Extract the (X, Y) coordinate from the center of the cell holding the provided text.  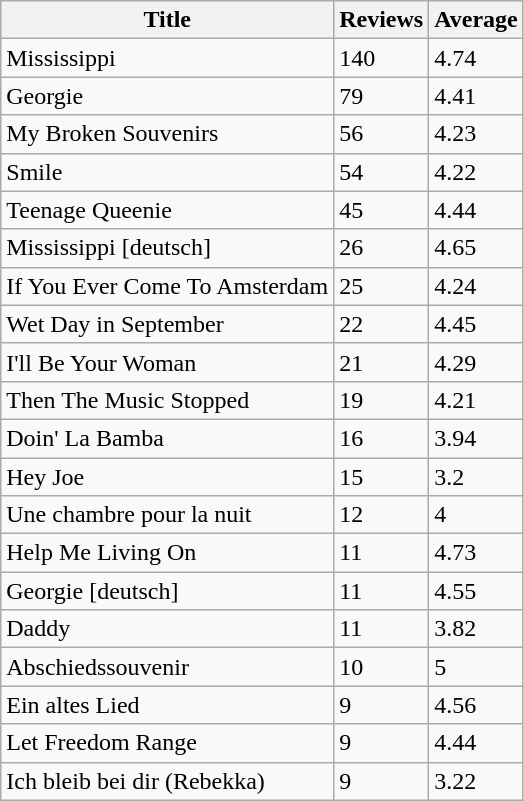
4.41 (476, 96)
4.55 (476, 591)
10 (382, 667)
15 (382, 477)
Wet Day in September (168, 324)
3.2 (476, 477)
22 (382, 324)
Teenage Queenie (168, 210)
Une chambre pour la nuit (168, 515)
Ich bleib bei dir (Rebekka) (168, 781)
4.23 (476, 134)
If You Ever Come To Amsterdam (168, 286)
3.82 (476, 629)
79 (382, 96)
4.29 (476, 362)
21 (382, 362)
3.94 (476, 438)
Then The Music Stopped (168, 400)
I'll Be Your Woman (168, 362)
16 (382, 438)
4.56 (476, 705)
19 (382, 400)
26 (382, 248)
54 (382, 172)
Hey Joe (168, 477)
5 (476, 667)
45 (382, 210)
4.73 (476, 553)
140 (382, 58)
25 (382, 286)
Smile (168, 172)
4 (476, 515)
3.22 (476, 781)
4.22 (476, 172)
Average (476, 20)
Title (168, 20)
Ein altes Lied (168, 705)
My Broken Souvenirs (168, 134)
Daddy (168, 629)
Georgie [deutsch] (168, 591)
Mississippi [deutsch] (168, 248)
56 (382, 134)
Doin' La Bamba (168, 438)
4.65 (476, 248)
Reviews (382, 20)
4.45 (476, 324)
4.24 (476, 286)
Abschiedssouvenir (168, 667)
Mississippi (168, 58)
Help Me Living On (168, 553)
Let Freedom Range (168, 743)
4.21 (476, 400)
Georgie (168, 96)
12 (382, 515)
4.74 (476, 58)
